Identify which cell holds the provided text, then report its (X, Y) central coordinate. 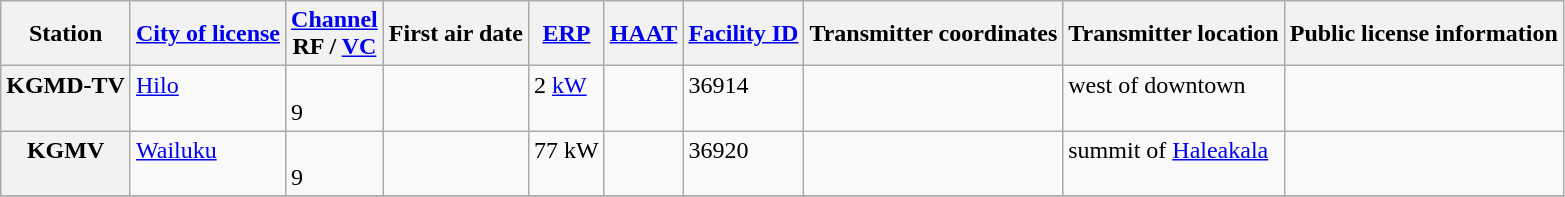
Transmitter location (1174, 34)
west of downtown (1174, 98)
Facility ID (744, 34)
ERP (567, 34)
ChannelRF / VC (335, 34)
Public license information (1424, 34)
KGMV (66, 164)
36914 (744, 98)
Hilo (208, 98)
City of license (208, 34)
HAAT (644, 34)
77 kW (567, 164)
36920 (744, 164)
2 kW (567, 98)
First air date (456, 34)
Station (66, 34)
Wailuku (208, 164)
KGMD-TV (66, 98)
summit of Haleakala (1174, 164)
Transmitter coordinates (934, 34)
